Detect which cell encompasses the target text, then output its [X, Y] center coordinate. 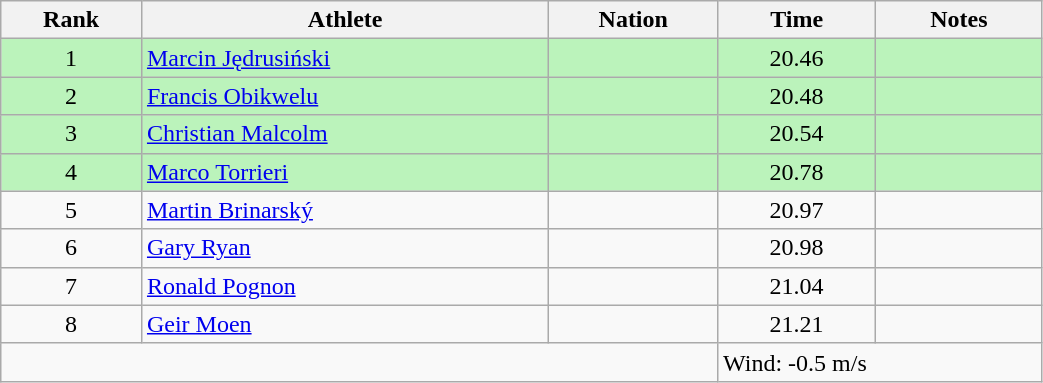
21.21 [797, 324]
20.48 [797, 96]
Martin Brinarský [345, 210]
8 [72, 324]
2 [72, 96]
Wind: -0.5 m/s [880, 362]
5 [72, 210]
Francis Obikwelu [345, 96]
20.97 [797, 210]
Marco Torrieri [345, 172]
21.04 [797, 286]
Marcin Jędrusiński [345, 58]
Rank [72, 20]
20.46 [797, 58]
3 [72, 134]
Nation [634, 20]
Gary Ryan [345, 248]
20.98 [797, 248]
20.78 [797, 172]
Time [797, 20]
Athlete [345, 20]
Geir Moen [345, 324]
4 [72, 172]
7 [72, 286]
Notes [959, 20]
6 [72, 248]
1 [72, 58]
Ronald Pognon [345, 286]
Christian Malcolm [345, 134]
20.54 [797, 134]
